Detect which cell encompasses the target text, then output its [x, y] center coordinate. 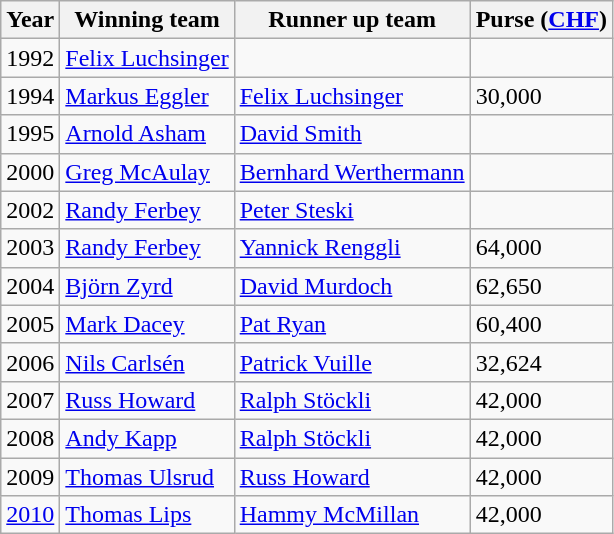
Thomas Ulsrud [147, 477]
2009 [30, 477]
Purse (CHF) [541, 20]
Markus Eggler [147, 96]
30,000 [541, 96]
Pat Ryan [352, 324]
Arnold Asham [147, 134]
2002 [30, 210]
Year [30, 20]
Björn Zyrd [147, 286]
Runner up team [352, 20]
Andy Kapp [147, 438]
David Murdoch [352, 286]
2006 [30, 362]
Thomas Lips [147, 515]
2008 [30, 438]
1995 [30, 134]
Bernhard Werthermann [352, 172]
2000 [30, 172]
Greg McAulay [147, 172]
2005 [30, 324]
2007 [30, 400]
Peter Steski [352, 210]
60,400 [541, 324]
Yannick Renggli [352, 248]
1994 [30, 96]
2003 [30, 248]
62,650 [541, 286]
Winning team [147, 20]
1992 [30, 58]
Mark Dacey [147, 324]
Patrick Vuille [352, 362]
64,000 [541, 248]
David Smith [352, 134]
2010 [30, 515]
Hammy McMillan [352, 515]
32,624 [541, 362]
2004 [30, 286]
Nils Carlsén [147, 362]
